Search for the cell housing the specified text and yield its [X, Y] center coordinate. 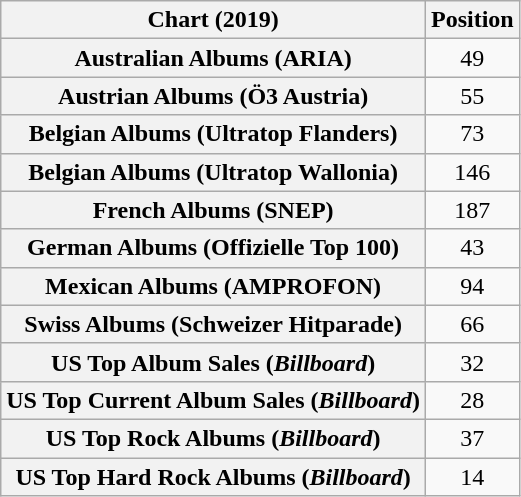
German Albums (Offizielle Top 100) [214, 248]
Austrian Albums (Ö3 Austria) [214, 96]
32 [472, 362]
66 [472, 324]
73 [472, 134]
Belgian Albums (Ultratop Wallonia) [214, 172]
37 [472, 438]
94 [472, 286]
187 [472, 210]
Australian Albums (ARIA) [214, 58]
Chart (2019) [214, 20]
28 [472, 400]
Position [472, 20]
146 [472, 172]
US Top Hard Rock Albums (Billboard) [214, 477]
US Top Current Album Sales (Billboard) [214, 400]
US Top Album Sales (Billboard) [214, 362]
55 [472, 96]
French Albums (SNEP) [214, 210]
Belgian Albums (Ultratop Flanders) [214, 134]
Mexican Albums (AMPROFON) [214, 286]
43 [472, 248]
Swiss Albums (Schweizer Hitparade) [214, 324]
14 [472, 477]
49 [472, 58]
US Top Rock Albums (Billboard) [214, 438]
